Pinpoint the cell where the given text exists, returning its (X, Y) midpoint coordinate. 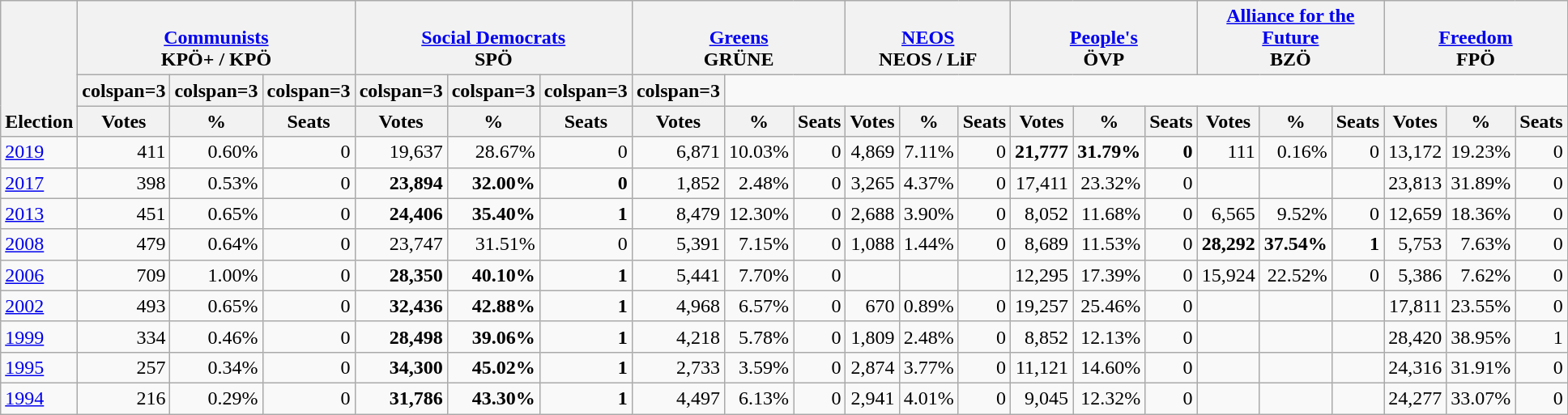
31.89% (1481, 183)
Social DemocratsSPÖ (493, 38)
13,172 (1416, 152)
28,292 (1228, 244)
17,811 (1416, 306)
334 (124, 337)
28,498 (401, 337)
1,088 (872, 244)
2,688 (872, 214)
15,924 (1228, 275)
31,786 (401, 398)
31.51% (493, 244)
10.03% (758, 152)
24,277 (1416, 398)
23.32% (1110, 183)
4,869 (872, 152)
1999 (39, 337)
28.67% (493, 152)
23,813 (1416, 183)
670 (872, 306)
11.68% (1110, 214)
1,809 (872, 337)
19,637 (401, 152)
8,852 (1042, 337)
32.00% (493, 183)
257 (124, 367)
5,441 (678, 275)
2,874 (872, 367)
0.29% (216, 398)
9,045 (1042, 398)
7.15% (758, 244)
22.52% (1296, 275)
8,689 (1042, 244)
5,391 (678, 244)
Election (39, 69)
28,420 (1416, 337)
5.78% (758, 337)
411 (124, 152)
2006 (39, 275)
1,852 (678, 183)
3.77% (928, 367)
People'sÖVP (1105, 38)
0.46% (216, 337)
FreedomFPÖ (1476, 38)
31.79% (1110, 152)
25.46% (1110, 306)
8,479 (678, 214)
12,659 (1416, 214)
6,871 (678, 152)
1.00% (216, 275)
3.90% (928, 214)
5,386 (1416, 275)
12.13% (1110, 337)
12.32% (1110, 398)
3.59% (758, 367)
39.06% (493, 337)
1995 (39, 367)
4.37% (928, 183)
17,411 (1042, 183)
6.13% (758, 398)
2017 (39, 183)
2019 (39, 152)
2,941 (872, 398)
43.30% (493, 398)
1.44% (928, 244)
33.07% (1481, 398)
45.02% (493, 367)
0.53% (216, 183)
2008 (39, 244)
6.57% (758, 306)
40.10% (493, 275)
0.16% (1296, 152)
14.60% (1110, 367)
12,295 (1042, 275)
31.91% (1481, 367)
5,753 (1416, 244)
4,218 (678, 337)
Alliance for the FutureBZÖ (1291, 38)
9.52% (1296, 214)
6,565 (1228, 214)
38.95% (1481, 337)
7.63% (1481, 244)
0.64% (216, 244)
216 (124, 398)
21,777 (1042, 152)
34,300 (401, 367)
11,121 (1042, 367)
42.88% (493, 306)
23.55% (1481, 306)
4,968 (678, 306)
23,894 (401, 183)
18.36% (1481, 214)
32,436 (401, 306)
GreensGRÜNE (739, 38)
2002 (39, 306)
17.39% (1110, 275)
23,747 (401, 244)
2013 (39, 214)
0.34% (216, 367)
NEOSNEOS / LiF (928, 38)
479 (124, 244)
1994 (39, 398)
709 (124, 275)
11.53% (1110, 244)
12.30% (758, 214)
111 (1228, 152)
19.23% (1481, 152)
3,265 (872, 183)
4.01% (928, 398)
37.54% (1296, 244)
24,406 (401, 214)
35.40% (493, 214)
0.89% (928, 306)
2,733 (678, 367)
0.60% (216, 152)
CommunistsKPÖ+ / KPÖ (216, 38)
19,257 (1042, 306)
398 (124, 183)
493 (124, 306)
451 (124, 214)
4,497 (678, 398)
7.11% (928, 152)
28,350 (401, 275)
8,052 (1042, 214)
7.62% (1481, 275)
24,316 (1416, 367)
7.70% (758, 275)
